Scan for the cell matching the given text and deliver its (X, Y) coordinate at center. 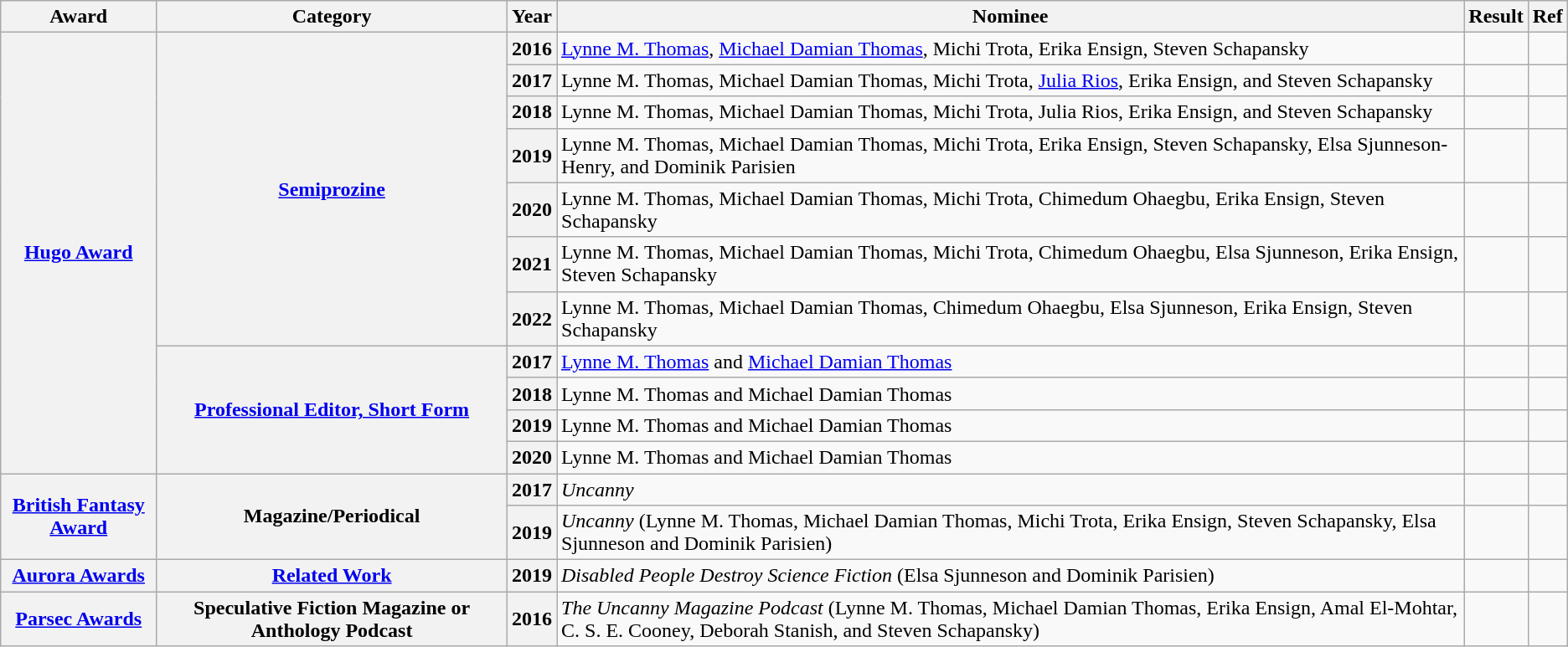
Uncanny (1010, 490)
Lynne M. Thomas, Michael Damian Thomas, Michi Trota, Chimedum Ohaegbu, Erika Ensign, Steven Schapansky (1010, 209)
Speculative Fiction Magazine or Anthology Podcast (332, 619)
Lynne M. Thomas, Michael Damian Thomas, Michi Trota, Erika Ensign, Steven Schapansky, Elsa Sjunneson-Henry, and Dominik Parisien (1010, 156)
Year (531, 17)
Award (79, 17)
Magazine/Periodical (332, 517)
Uncanny (Lynne M. Thomas, Michael Damian Thomas, Michi Trota, Erika Ensign, Steven Schapansky, Elsa Sjunneson and Dominik Parisien) (1010, 532)
Parsec Awards (79, 619)
Ref (1548, 17)
Disabled People Destroy Science Fiction (Elsa Sjunneson and Dominik Parisien) (1010, 576)
Lynne M. Thomas, Michael Damian Thomas, Michi Trota, Chimedum Ohaegbu, Elsa Sjunneson, Erika Ensign, Steven Schapansky (1010, 264)
Professional Editor, Short Form (332, 409)
Lynne M. Thomas, Michael Damian Thomas, Chimedum Ohaegbu, Elsa Sjunneson, Erika Ensign, Steven Schapansky (1010, 318)
Category (332, 17)
Semiprozine (332, 189)
Result (1496, 17)
Related Work (332, 576)
Lynne M. Thomas, Michael Damian Thomas, Michi Trota, Erika Ensign, Steven Schapansky (1010, 49)
2022 (531, 318)
Aurora Awards (79, 576)
British Fantasy Award (79, 517)
2021 (531, 264)
Hugo Award (79, 253)
Nominee (1010, 17)
